Extract the (x, y) coordinate from the center of the cell holding the provided text.  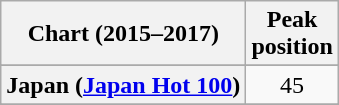
Japan (Japan Hot 100) (124, 85)
Peakposition (292, 34)
Chart (2015–2017) (124, 34)
45 (292, 85)
